Return the [x, y] coordinate for the center point of the cell that contains the specified text.  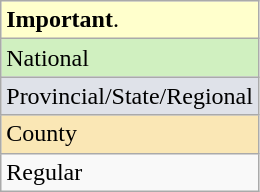
County [130, 134]
Regular [130, 172]
Important. [130, 20]
National [130, 58]
Provincial/State/Regional [130, 96]
